Identify which cell holds the provided text, then report its (X, Y) central coordinate. 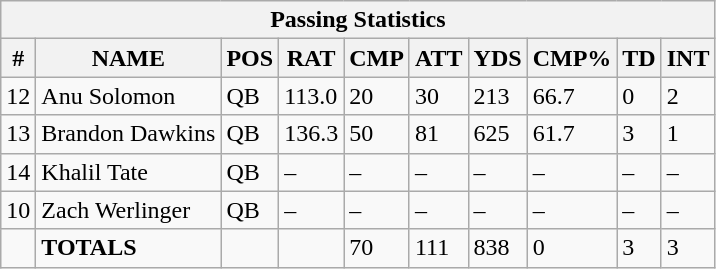
NAME (128, 58)
66.7 (572, 96)
111 (438, 248)
81 (438, 134)
CMP (377, 58)
14 (18, 172)
Anu Solomon (128, 96)
TOTALS (128, 248)
POS (250, 58)
Khalil Tate (128, 172)
# (18, 58)
50 (377, 134)
30 (438, 96)
CMP% (572, 58)
838 (498, 248)
113.0 (312, 96)
213 (498, 96)
YDS (498, 58)
2 (688, 96)
10 (18, 210)
ATT (438, 58)
20 (377, 96)
1 (688, 134)
625 (498, 134)
136.3 (312, 134)
RAT (312, 58)
12 (18, 96)
TD (639, 58)
70 (377, 248)
Brandon Dawkins (128, 134)
13 (18, 134)
INT (688, 58)
61.7 (572, 134)
Zach Werlinger (128, 210)
Passing Statistics (358, 20)
